Identify which cell holds the provided text, then report its (x, y) central coordinate. 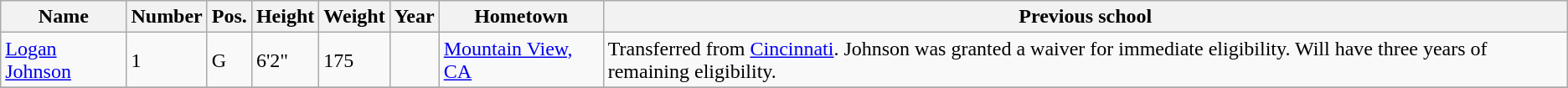
Number (167, 17)
G (230, 60)
Transferred from Cincinnati. Johnson was granted a waiver for immediate eligibility. Will have three years of remaining eligibility. (1086, 60)
1 (167, 60)
Logan Johnson (64, 60)
175 (354, 60)
6'2" (285, 60)
Pos. (230, 17)
Year (414, 17)
Weight (354, 17)
Mountain View, CA (521, 60)
Previous school (1086, 17)
Hometown (521, 17)
Name (64, 17)
Height (285, 17)
